Search for the cell housing the specified text and yield its (X, Y) center coordinate. 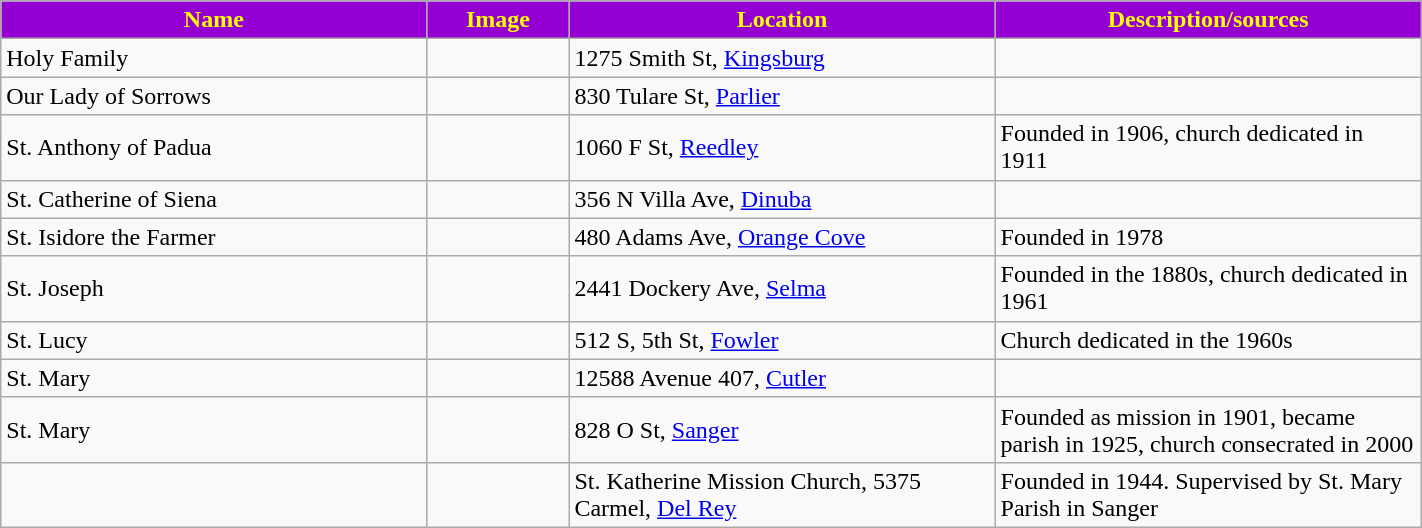
St. Isidore the Farmer (214, 237)
Description/sources (1208, 20)
828 O St, Sanger (782, 430)
Founded in 1978 (1208, 237)
Founded as mission in 1901, became parish in 1925, church consecrated in 2000 (1208, 430)
Location (782, 20)
1060 F St, Reedley (782, 148)
Name (214, 20)
St. Anthony of Padua (214, 148)
Church dedicated in the 1960s (1208, 340)
St. Katherine Mission Church, 5375 Carmel, Del Rey (782, 494)
12588 Avenue 407, Cutler (782, 378)
830 Tulare St, Parlier (782, 96)
Founded in 1944. Supervised by St. Mary Parish in Sanger (1208, 494)
480 Adams Ave, Orange Cove (782, 237)
St. Joseph (214, 288)
Founded in 1906, church dedicated in 1911 (1208, 148)
St. Catherine of Siena (214, 199)
Image (498, 20)
St. Lucy (214, 340)
Holy Family (214, 58)
1275 Smith St, Kingsburg (782, 58)
512 S, 5th St, Fowler (782, 340)
356 N Villa Ave, Dinuba (782, 199)
2441 Dockery Ave, Selma (782, 288)
Founded in the 1880s, church dedicated in 1961 (1208, 288)
Our Lady of Sorrows (214, 96)
